Find where the given text appears and provide that cell's center as [X, Y] coordinate. 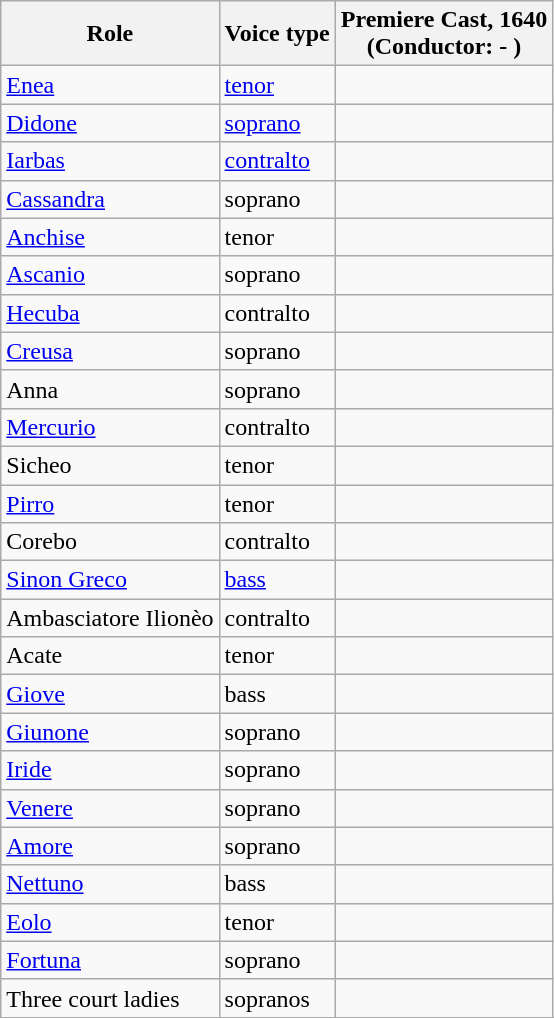
Anna [110, 389]
Fortuna [110, 960]
Voice type [277, 34]
Iride [110, 770]
Nettuno [110, 884]
Giunone [110, 732]
Enea [110, 85]
Creusa [110, 351]
Sinon Greco [110, 580]
Acate [110, 656]
Premiere Cast, 1640(Conductor: - ) [444, 34]
Amore [110, 846]
Anchise [110, 237]
Ambasciatore Ilionèo [110, 618]
Three court ladies [110, 998]
Hecuba [110, 313]
Eolo [110, 922]
Cassandra [110, 199]
Sicheo [110, 465]
Corebo [110, 542]
Ascanio [110, 275]
sopranos [277, 998]
Venere [110, 808]
Mercurio [110, 427]
Didone [110, 123]
Pirro [110, 503]
Iarbas [110, 161]
Role [110, 34]
Giove [110, 694]
